Determine the (X, Y) coordinate at the center of the cell enclosing the given text.  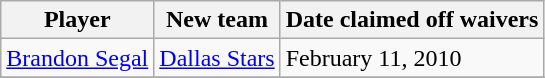
Date claimed off waivers (412, 20)
February 11, 2010 (412, 58)
Brandon Segal (78, 58)
Player (78, 20)
New team (217, 20)
Dallas Stars (217, 58)
